Determine the [x, y] coordinate at the center of the cell enclosing the given text.  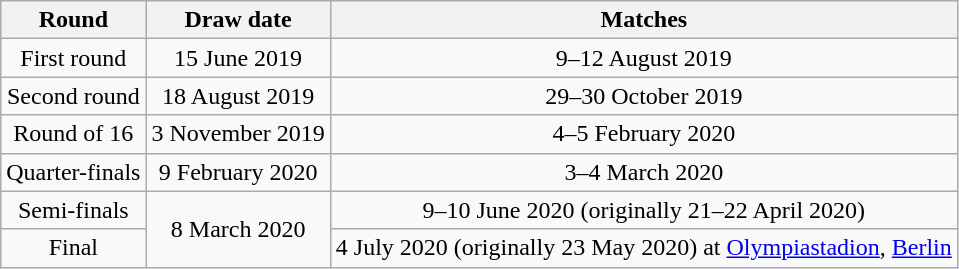
Quarter-finals [74, 172]
First round [74, 58]
3–4 March 2020 [644, 172]
Second round [74, 96]
8 March 2020 [238, 229]
9–10 June 2020 (originally 21–22 April 2020) [644, 210]
Matches [644, 20]
29–30 October 2019 [644, 96]
3 November 2019 [238, 134]
9 February 2020 [238, 172]
Draw date [238, 20]
18 August 2019 [238, 96]
4 July 2020 (originally 23 May 2020) at Olympiastadion, Berlin [644, 248]
4–5 February 2020 [644, 134]
Semi-finals [74, 210]
15 June 2019 [238, 58]
Round [74, 20]
9–12 August 2019 [644, 58]
Round of 16 [74, 134]
Final [74, 248]
